Pinpoint the cell where the given text exists, returning its [X, Y] midpoint coordinate. 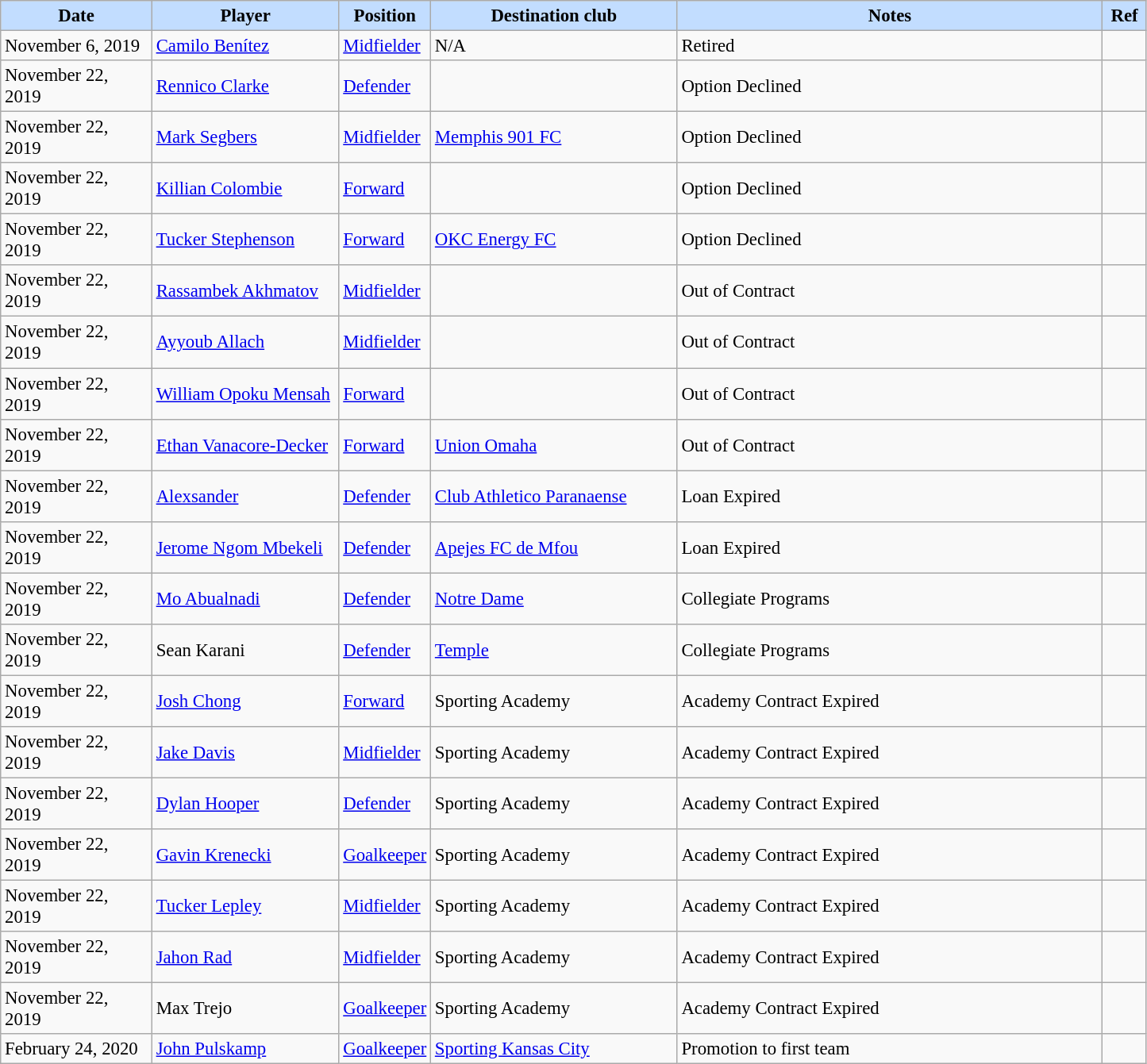
Ref [1125, 16]
Date [76, 16]
Position [385, 16]
November 6, 2019 [76, 46]
William Opoku Mensah [245, 394]
Max Trejo [245, 1009]
N/A [554, 46]
Killian Colombie [245, 189]
Alexsander [245, 497]
Rennico Clarke [245, 86]
Promotion to first team [890, 1049]
Destination club [554, 16]
Rassambek Akhmatov [245, 290]
Notre Dame [554, 598]
OKC Energy FC [554, 240]
Ayyoub Allach [245, 343]
Notes [890, 16]
Union Omaha [554, 444]
Player [245, 16]
Mark Segbers [245, 138]
Gavin Krenecki [245, 855]
Apejes FC de Mfou [554, 547]
Camilo Benítez [245, 46]
Sean Karani [245, 651]
Temple [554, 651]
Club Athletico Paranaense [554, 497]
Jahon Rad [245, 957]
Retired [890, 46]
Jerome Ngom Mbekeli [245, 547]
Sporting Kansas City [554, 1049]
Jake Davis [245, 752]
February 24, 2020 [76, 1049]
Tucker Lepley [245, 906]
Dylan Hooper [245, 803]
Ethan Vanacore-Decker [245, 444]
Tucker Stephenson [245, 240]
Memphis 901 FC [554, 138]
Mo Abualnadi [245, 598]
Josh Chong [245, 701]
John Pulskamp [245, 1049]
